Output the [X, Y] coordinate of the center of the cell containing the given text.  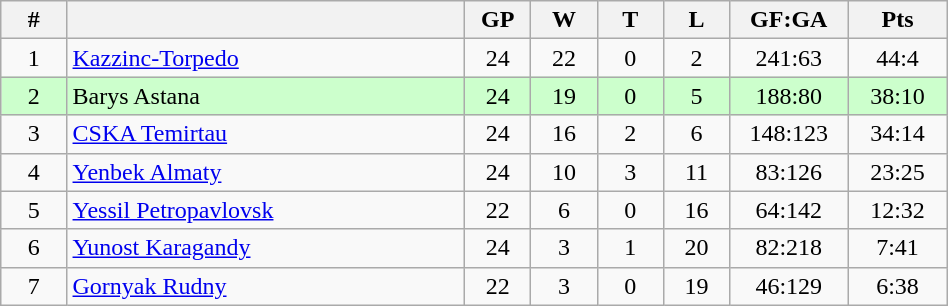
T [630, 20]
CSKA Temirtau [266, 134]
6:38 [898, 286]
10 [564, 172]
82:218 [789, 248]
Pts [898, 20]
38:10 [898, 96]
46:129 [789, 286]
Gornyak Rudny [266, 286]
L [696, 20]
Kazzinc-Torpedo [266, 58]
44:4 [898, 58]
GP [498, 20]
241:63 [789, 58]
83:126 [789, 172]
Yessil Petropavlovsk [266, 210]
11 [696, 172]
64:142 [789, 210]
GF:GA [789, 20]
148:123 [789, 134]
12:32 [898, 210]
23:25 [898, 172]
7 [34, 286]
Yunost Karagandy [266, 248]
188:80 [789, 96]
4 [34, 172]
Yenbek Almaty [266, 172]
# [34, 20]
7:41 [898, 248]
Barys Astana [266, 96]
W [564, 20]
34:14 [898, 134]
20 [696, 248]
